Locate the cell with the specified text and output its [x, y] center coordinate. 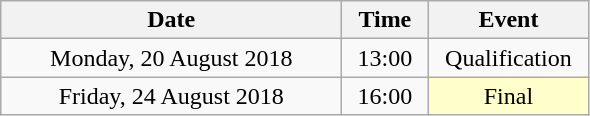
Friday, 24 August 2018 [172, 96]
Qualification [508, 58]
Time [385, 20]
Event [508, 20]
Monday, 20 August 2018 [172, 58]
Date [172, 20]
13:00 [385, 58]
16:00 [385, 96]
Final [508, 96]
